Identify which cell holds the provided text, then report its [X, Y] central coordinate. 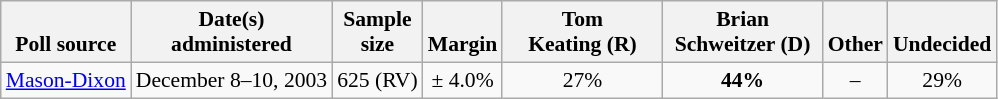
TomKeating (R) [582, 32]
44% [743, 80]
BrianSchweitzer (D) [743, 32]
Undecided [942, 32]
– [856, 80]
625 (RV) [378, 80]
Margin [463, 32]
± 4.0% [463, 80]
Samplesize [378, 32]
Poll source [66, 32]
Mason-Dixon [66, 80]
Other [856, 32]
Date(s)administered [232, 32]
December 8–10, 2003 [232, 80]
27% [582, 80]
29% [942, 80]
